Output the [x, y] coordinate of the center of the cell containing the given text.  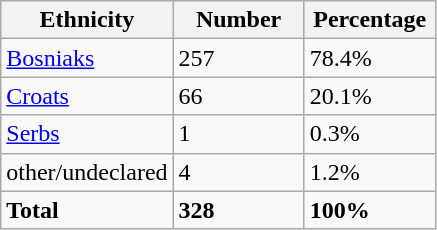
20.1% [370, 96]
100% [370, 210]
4 [238, 172]
1 [238, 134]
Bosniaks [87, 58]
Ethnicity [87, 20]
Percentage [370, 20]
other/undeclared [87, 172]
328 [238, 210]
78.4% [370, 58]
Number [238, 20]
Croats [87, 96]
66 [238, 96]
0.3% [370, 134]
1.2% [370, 172]
Total [87, 210]
Serbs [87, 134]
257 [238, 58]
